Detect which cell encompasses the target text, then output its [X, Y] center coordinate. 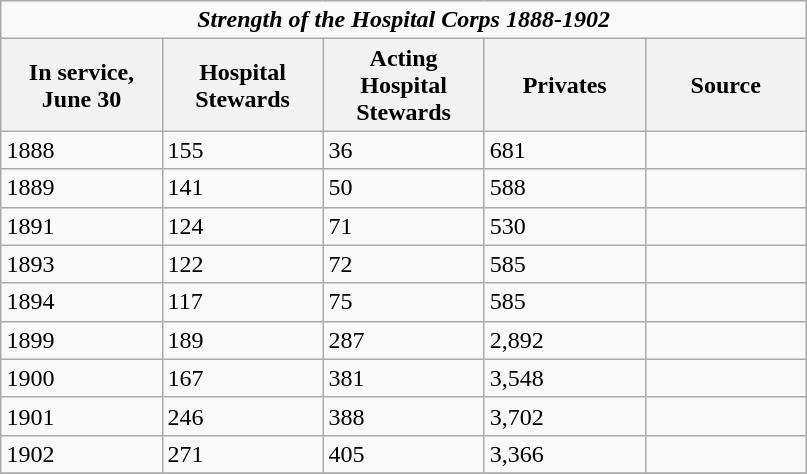
167 [242, 378]
In service, June 30 [82, 85]
189 [242, 340]
Hospital Stewards [242, 85]
122 [242, 264]
141 [242, 188]
Acting Hospital Stewards [404, 85]
1893 [82, 264]
1902 [82, 454]
1900 [82, 378]
530 [564, 226]
588 [564, 188]
36 [404, 150]
271 [242, 454]
117 [242, 302]
1888 [82, 150]
246 [242, 416]
1894 [82, 302]
Source [726, 85]
2,892 [564, 340]
3,366 [564, 454]
50 [404, 188]
Strength of the Hospital Corps 1888-1902 [404, 20]
3,702 [564, 416]
287 [404, 340]
155 [242, 150]
1889 [82, 188]
1899 [82, 340]
124 [242, 226]
71 [404, 226]
405 [404, 454]
Privates [564, 85]
1891 [82, 226]
3,548 [564, 378]
75 [404, 302]
388 [404, 416]
681 [564, 150]
72 [404, 264]
381 [404, 378]
1901 [82, 416]
